From the cell containing the given text, extract its center point as (X, Y) coordinate. 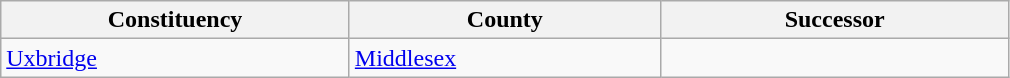
County (504, 20)
Uxbridge (176, 58)
Constituency (176, 20)
Middlesex (504, 58)
Successor (834, 20)
